Find where the given text appears and provide that cell's center as [X, Y] coordinate. 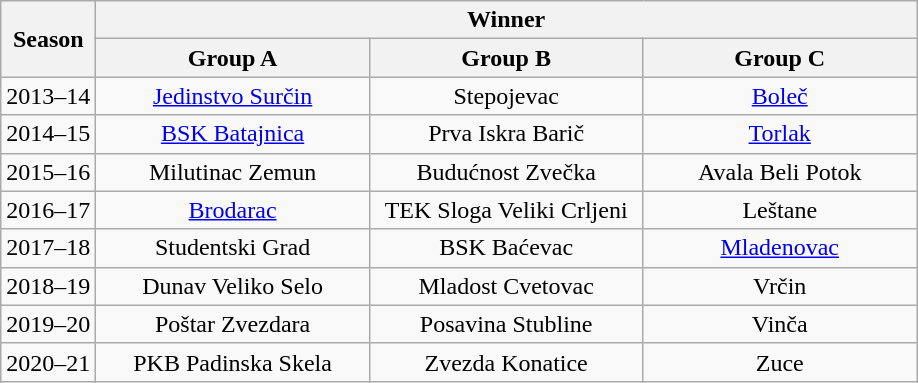
Season [48, 39]
TEK Sloga Veliki Crljeni [506, 210]
Mladenovac [780, 248]
Avala Beli Potok [780, 172]
Vinča [780, 324]
2018–19 [48, 286]
Vrčin [780, 286]
Brodarac [233, 210]
Jedinstvo Surčin [233, 96]
Milutinac Zemun [233, 172]
Dunav Veliko Selo [233, 286]
2017–18 [48, 248]
Zvezda Konatice [506, 362]
Poštar Zvezdara [233, 324]
Winner [506, 20]
Posavina Stubline [506, 324]
2019–20 [48, 324]
2014–15 [48, 134]
PKB Padinska Skela [233, 362]
BSK Batajnica [233, 134]
2013–14 [48, 96]
Budućnost Zvečka [506, 172]
Group B [506, 58]
Zuce [780, 362]
Torlak [780, 134]
Boleč [780, 96]
Group C [780, 58]
Group A [233, 58]
Mladost Cvetovac [506, 286]
2020–21 [48, 362]
BSK Baćevac [506, 248]
Leštane [780, 210]
Studentski Grad [233, 248]
2015–16 [48, 172]
2016–17 [48, 210]
Stepojevac [506, 96]
Prva Iskra Barič [506, 134]
